Capture the cell that displays the provided text and extract its (X, Y) central coordinate. 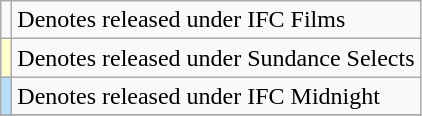
Denotes released under Sundance Selects (216, 58)
Denotes released under IFC Midnight (216, 96)
Denotes released under IFC Films (216, 20)
